Detect which cell encompasses the target text, then output its (X, Y) center coordinate. 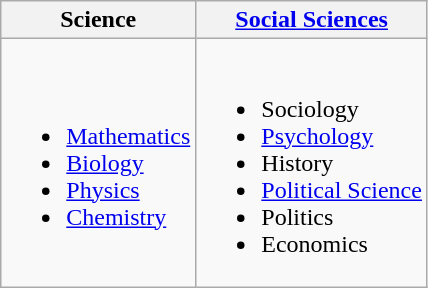
Social Sciences (312, 20)
MathematicsBiologyPhysicsChemistry (98, 163)
Science (98, 20)
SociologyPsychologyHistoryPolitical SciencePoliticsEconomics (312, 163)
